Search for the cell housing the specified text and yield its (X, Y) center coordinate. 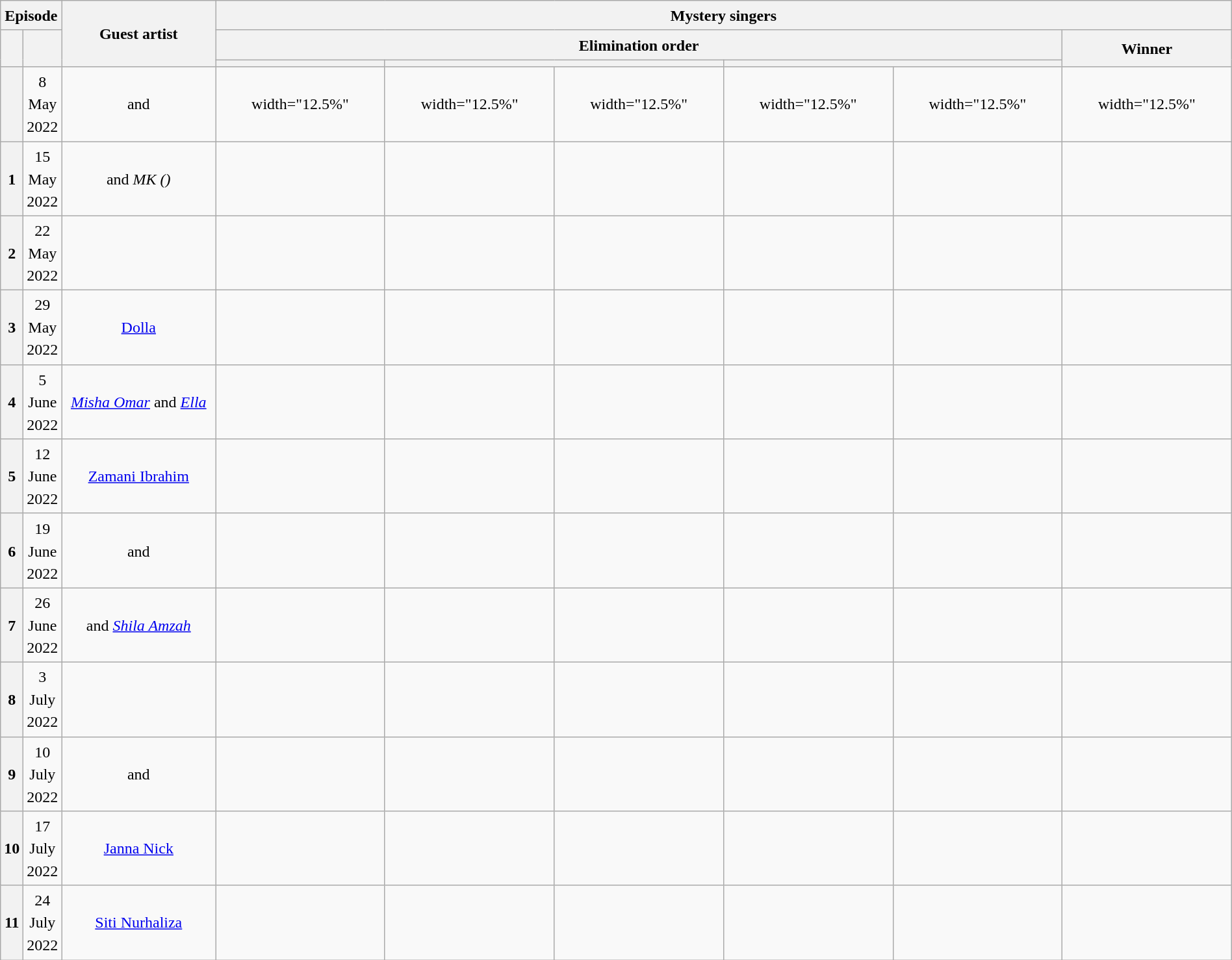
Elimination order (639, 45)
10 (12, 848)
5 (12, 477)
and MK () (139, 179)
4 (12, 401)
Episode (31, 16)
and Shila Amzah (139, 625)
8 (12, 699)
24 July 2022 (43, 922)
Misha Omar and Ella (139, 401)
15 May 2022 (43, 179)
3 (12, 327)
Mystery singers (724, 16)
9 (12, 774)
3 July 2022 (43, 699)
Janna Nick (139, 848)
29 May 2022 (43, 327)
Siti Nurhaliza (139, 922)
12 June 2022 (43, 477)
19 June 2022 (43, 551)
11 (12, 922)
17 July 2022 (43, 848)
6 (12, 551)
5 June 2022 (43, 401)
22 May 2022 (43, 253)
Guest artist (139, 34)
26 June 2022 (43, 625)
1 (12, 179)
Winner (1148, 48)
8 May 2022 (43, 104)
7 (12, 625)
2 (12, 253)
Dolla (139, 327)
Zamani Ibrahim (139, 477)
10 July 2022 (43, 774)
